For the text-containing cell, return its midpoint in (x, y) coordinate format. 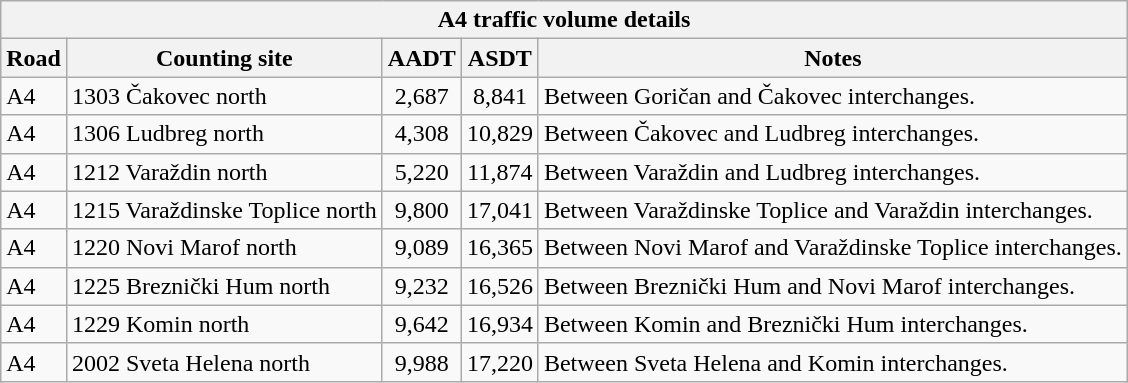
Between Breznički Hum and Novi Marof interchanges. (832, 286)
17,220 (500, 362)
A4 traffic volume details (564, 20)
AADT (422, 58)
9,089 (422, 248)
Between Čakovec and Ludbreg interchanges. (832, 134)
Between Varaždin and Ludbreg interchanges. (832, 172)
16,934 (500, 324)
11,874 (500, 172)
1303 Čakovec north (224, 96)
1306 Ludbreg north (224, 134)
ASDT (500, 58)
1229 Komin north (224, 324)
17,041 (500, 210)
Between Sveta Helena and Komin interchanges. (832, 362)
Between Novi Marof and Varaždinske Toplice interchanges. (832, 248)
Notes (832, 58)
9,642 (422, 324)
5,220 (422, 172)
Between Goričan and Čakovec interchanges. (832, 96)
1220 Novi Marof north (224, 248)
4,308 (422, 134)
2002 Sveta Helena north (224, 362)
1225 Breznički Hum north (224, 286)
Between Komin and Breznički Hum interchanges. (832, 324)
Between Varaždinske Toplice and Varaždin interchanges. (832, 210)
Road (34, 58)
16,365 (500, 248)
9,800 (422, 210)
10,829 (500, 134)
Counting site (224, 58)
9,232 (422, 286)
1212 Varaždin north (224, 172)
8,841 (500, 96)
16,526 (500, 286)
1215 Varaždinske Toplice north (224, 210)
2,687 (422, 96)
9,988 (422, 362)
